Return (x, y) of the center of cell containing provided text 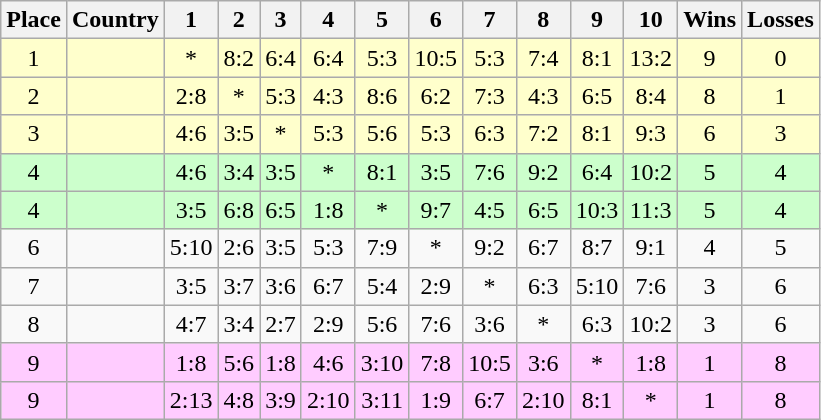
9:1 (651, 248)
Country (115, 20)
7:2 (543, 134)
11:3 (651, 210)
3:7 (239, 286)
2:13 (191, 400)
13:2 (651, 58)
3:11 (382, 400)
6:8 (239, 210)
10 (651, 20)
3:10 (382, 362)
6:2 (436, 96)
9:3 (651, 134)
2:6 (239, 248)
8:6 (382, 96)
7:3 (490, 96)
9:7 (436, 210)
8:7 (597, 248)
4:5 (490, 210)
7:4 (543, 58)
Losses (781, 20)
3:9 (281, 400)
2:7 (281, 324)
8:4 (651, 96)
7:9 (382, 248)
7:8 (436, 362)
8:2 (239, 58)
5:4 (382, 286)
1:9 (436, 400)
4:7 (191, 324)
2:8 (191, 96)
Place (34, 20)
10:3 (597, 210)
0 (781, 58)
Wins (710, 20)
4:8 (239, 400)
